Return (X, Y) of the center of cell containing provided text 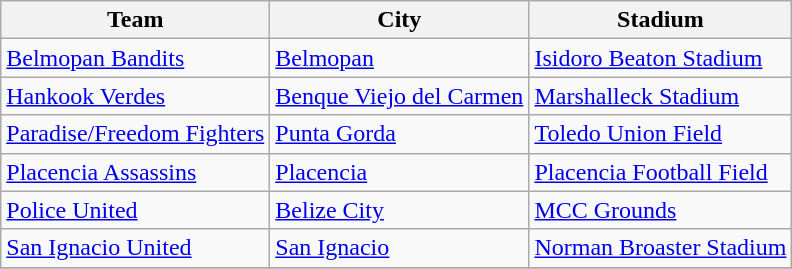
Police United (136, 210)
Hankook Verdes (136, 96)
Marshalleck Stadium (660, 96)
Toledo Union Field (660, 134)
Punta Gorda (400, 134)
Belize City (400, 210)
Norman Broaster Stadium (660, 248)
Belmopan (400, 58)
San Ignacio (400, 248)
Stadium (660, 20)
Isidoro Beaton Stadium (660, 58)
Paradise/Freedom Fighters (136, 134)
Placencia (400, 172)
MCC Grounds (660, 210)
Belmopan Bandits (136, 58)
Placencia Football Field (660, 172)
Team (136, 20)
Benque Viejo del Carmen (400, 96)
Placencia Assassins (136, 172)
City (400, 20)
San Ignacio United (136, 248)
